For the text-containing cell, return its midpoint in (X, Y) coordinate format. 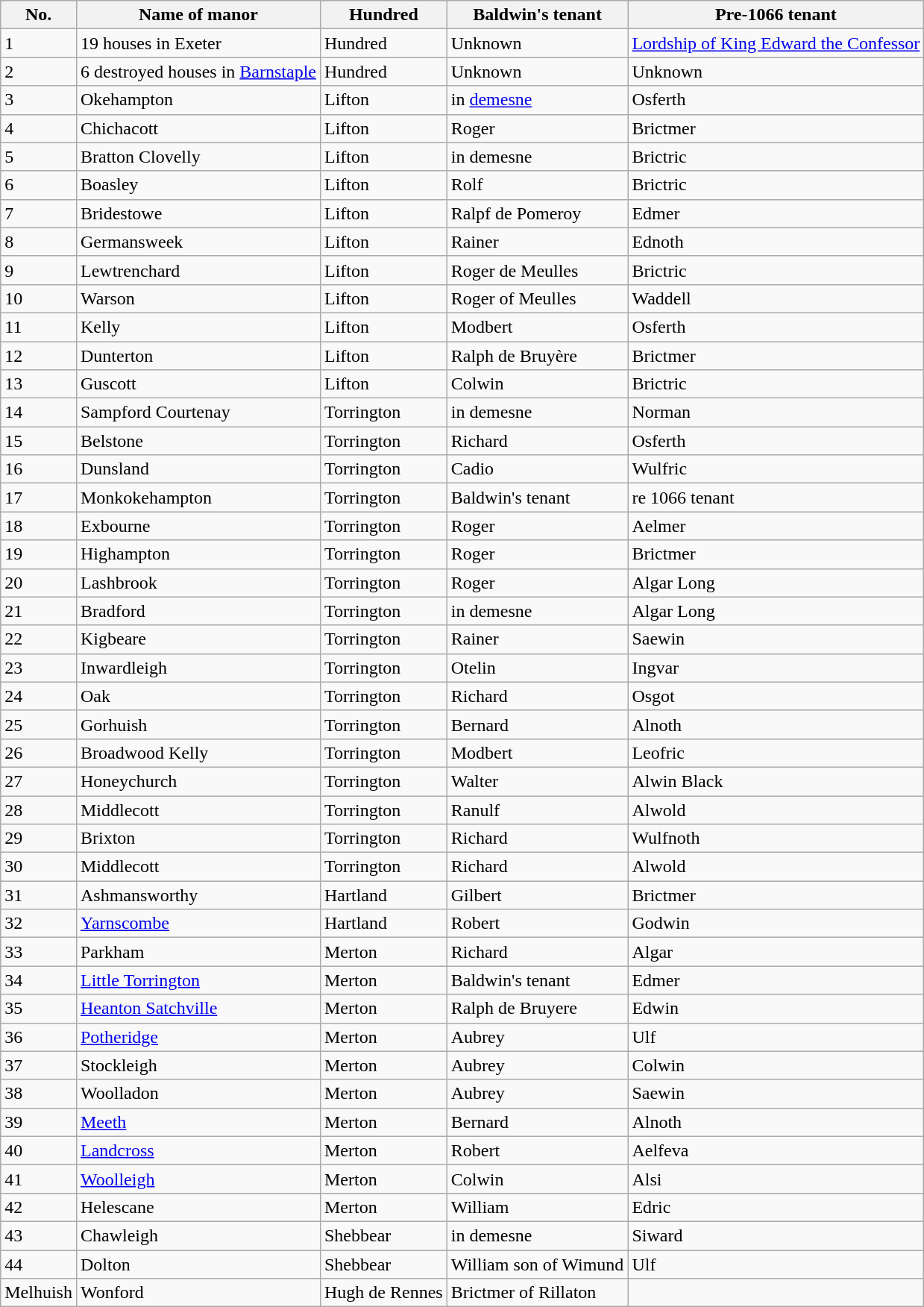
Landcross (198, 1150)
Potheridge (198, 1037)
25 (39, 724)
13 (39, 384)
28 (39, 809)
Norman (776, 413)
Ashmansworthy (198, 895)
15 (39, 441)
Alsi (776, 1179)
Meeth (198, 1122)
20 (39, 583)
Guscott (198, 384)
31 (39, 895)
Dolton (198, 1264)
Heanton Satchville (198, 1009)
Aelfeva (776, 1150)
Gilbert (537, 895)
Dunterton (198, 356)
Honeychurch (198, 781)
Ranulf (537, 809)
33 (39, 952)
14 (39, 413)
Chichacott (198, 128)
Ednoth (776, 242)
Otelin (537, 668)
38 (39, 1094)
19 (39, 554)
10 (39, 298)
Ralpf de Pomeroy (537, 213)
Woolladon (198, 1094)
Kigbeare (198, 639)
Bridestowe (198, 213)
40 (39, 1150)
Leofric (776, 753)
Highampton (198, 554)
Helescane (198, 1207)
Ingvar (776, 668)
William son of Wimund (537, 1264)
Germansweek (198, 242)
Monkokehampton (198, 498)
44 (39, 1264)
39 (39, 1122)
34 (39, 980)
23 (39, 668)
Lewtrenchard (198, 270)
Okehampton (198, 100)
Walter (537, 781)
Rolf (537, 185)
16 (39, 469)
2 (39, 72)
Stockleigh (198, 1065)
22 (39, 639)
Siward (776, 1235)
Chawleigh (198, 1235)
30 (39, 867)
12 (39, 356)
Wulfric (776, 469)
Little Torrington (198, 980)
Algar (776, 952)
8 (39, 242)
6 (39, 185)
Name of manor (198, 15)
21 (39, 611)
Warson (198, 298)
William (537, 1207)
Belstone (198, 441)
26 (39, 753)
24 (39, 696)
27 (39, 781)
No. (39, 15)
Parkham (198, 952)
Kelly (198, 327)
Osgot (776, 696)
32 (39, 924)
Exbourne (198, 526)
41 (39, 1179)
36 (39, 1037)
Wonford (198, 1293)
Sampford Courtenay (198, 413)
re 1066 tenant (776, 498)
Gorhuish (198, 724)
Melhuish (39, 1293)
Lashbrook (198, 583)
Wulfnoth (776, 839)
Brixton (198, 839)
Hugh de Rennes (383, 1293)
Ralph de Bruyere (537, 1009)
Bradford (198, 611)
Yarnscombe (198, 924)
17 (39, 498)
42 (39, 1207)
3 (39, 100)
43 (39, 1235)
29 (39, 839)
18 (39, 526)
Roger de Meulles (537, 270)
Bratton Clovelly (198, 157)
1 (39, 43)
Aelmer (776, 526)
Woolleigh (198, 1179)
Lordship of King Edward the Confessor (776, 43)
Alwin Black (776, 781)
Edric (776, 1207)
Brictmer of Rillaton (537, 1293)
11 (39, 327)
Roger of Meulles (537, 298)
Boasley (198, 185)
Pre-1066 tenant (776, 15)
7 (39, 213)
4 (39, 128)
5 (39, 157)
Cadio (537, 469)
Inwardleigh (198, 668)
Ralph de Bruyère (537, 356)
35 (39, 1009)
Waddell (776, 298)
Broadwood Kelly (198, 753)
6 destroyed houses in Barnstaple (198, 72)
37 (39, 1065)
Godwin (776, 924)
19 houses in Exeter (198, 43)
Oak (198, 696)
Dunsland (198, 469)
Edwin (776, 1009)
9 (39, 270)
